Extract the (X, Y) coordinate from the center of the cell holding the provided text.  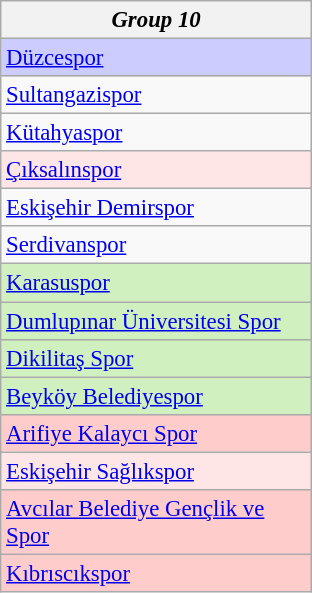
Beyköy Belediyespor (156, 396)
Sultangazispor (156, 95)
Arifiye Kalaycı Spor (156, 433)
Kütahyaspor (156, 133)
Çıksalınspor (156, 170)
Karasuspor (156, 283)
Serdivanspor (156, 245)
Dikilitaş Spor (156, 358)
Avcılar Belediye Gençlik ve Spor (156, 522)
Dumlupınar Üniversitesi Spor (156, 321)
Eskişehir Sağlıkspor (156, 471)
Eskişehir Demirspor (156, 208)
Düzcespor (156, 58)
Group 10 (156, 20)
Kıbrıscıkspor (156, 573)
